Return the [x, y] coordinate for the center point of the cell that contains the specified text.  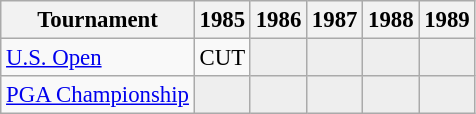
Tournament [98, 20]
PGA Championship [98, 95]
CUT [222, 58]
1986 [278, 20]
1988 [391, 20]
1989 [447, 20]
1985 [222, 20]
U.S. Open [98, 58]
1987 [335, 20]
